Scan for the cell matching the given text and deliver its [x, y] coordinate at center. 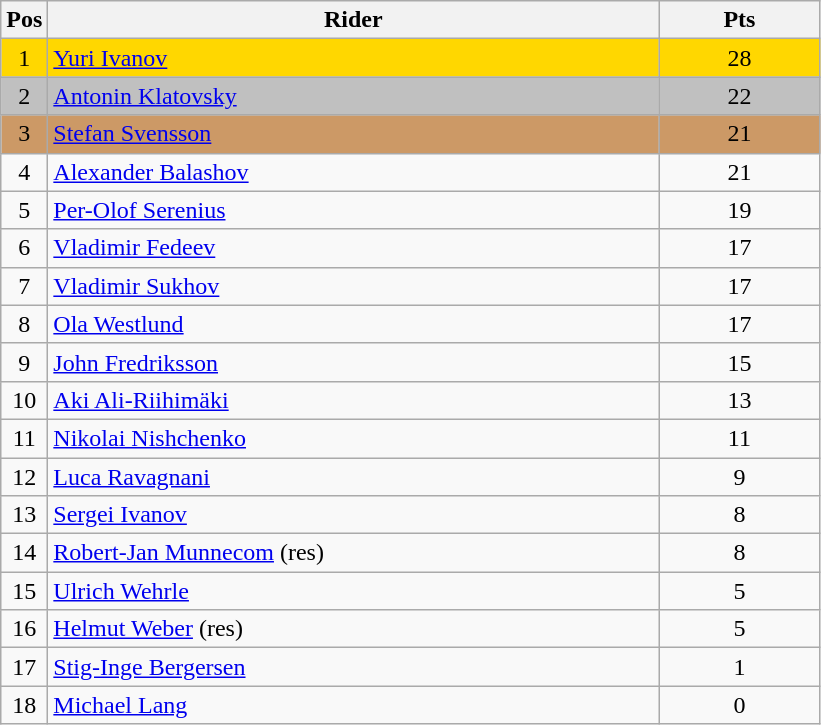
19 [740, 210]
6 [24, 248]
Pos [24, 20]
16 [24, 629]
Stig-Inge Bergersen [354, 667]
18 [24, 705]
John Fredriksson [354, 362]
7 [24, 286]
Alexander Balashov [354, 172]
Per-Olof Serenius [354, 210]
Vladimir Fedeev [354, 248]
Ulrich Wehrle [354, 591]
Nikolai Nishchenko [354, 438]
Helmut Weber (res) [354, 629]
14 [24, 553]
Ola Westlund [354, 324]
Pts [740, 20]
Antonin Klatovsky [354, 96]
3 [24, 134]
Robert-Jan Munnecom (res) [354, 553]
0 [740, 705]
Aki Ali-Riihimäki [354, 400]
Yuri Ivanov [354, 58]
4 [24, 172]
10 [24, 400]
Luca Ravagnani [354, 477]
12 [24, 477]
2 [24, 96]
Rider [354, 20]
22 [740, 96]
Michael Lang [354, 705]
Stefan Svensson [354, 134]
28 [740, 58]
Vladimir Sukhov [354, 286]
Sergei Ivanov [354, 515]
